For the text-containing cell, return its midpoint in [X, Y] coordinate format. 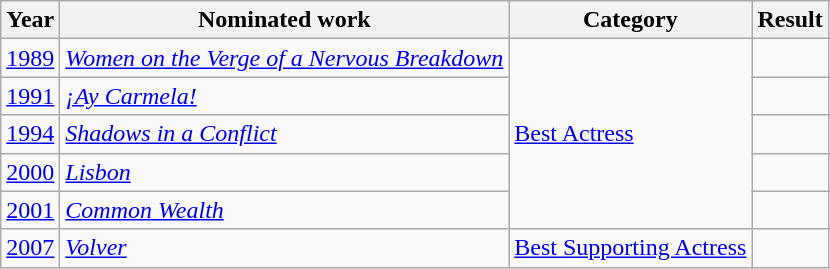
Best Supporting Actress [630, 248]
Lisbon [284, 172]
Result [790, 20]
1994 [30, 134]
Year [30, 20]
1991 [30, 96]
1989 [30, 58]
Volver [284, 248]
2000 [30, 172]
¡Ay Carmela! [284, 96]
2007 [30, 248]
Nominated work [284, 20]
Women on the Verge of a Nervous Breakdown [284, 58]
Category [630, 20]
2001 [30, 210]
Shadows in a Conflict [284, 134]
Best Actress [630, 134]
Common Wealth [284, 210]
